Return (x, y) of the center of cell containing provided text 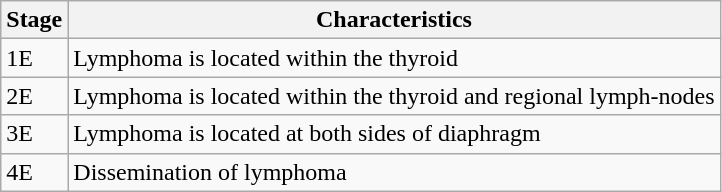
4Е (34, 172)
2Е (34, 96)
Lymphoma is located at both sides of diaphragm (394, 134)
3Е (34, 134)
Dissemination of lymphoma (394, 172)
Lymphoma is located within the thyroid and regional lymph-nodes (394, 96)
Characteristics (394, 20)
Stage (34, 20)
1Е (34, 58)
Lymphoma is located within the thyroid (394, 58)
